Return the (X, Y) coordinate for the center point of the cell that contains the specified text.  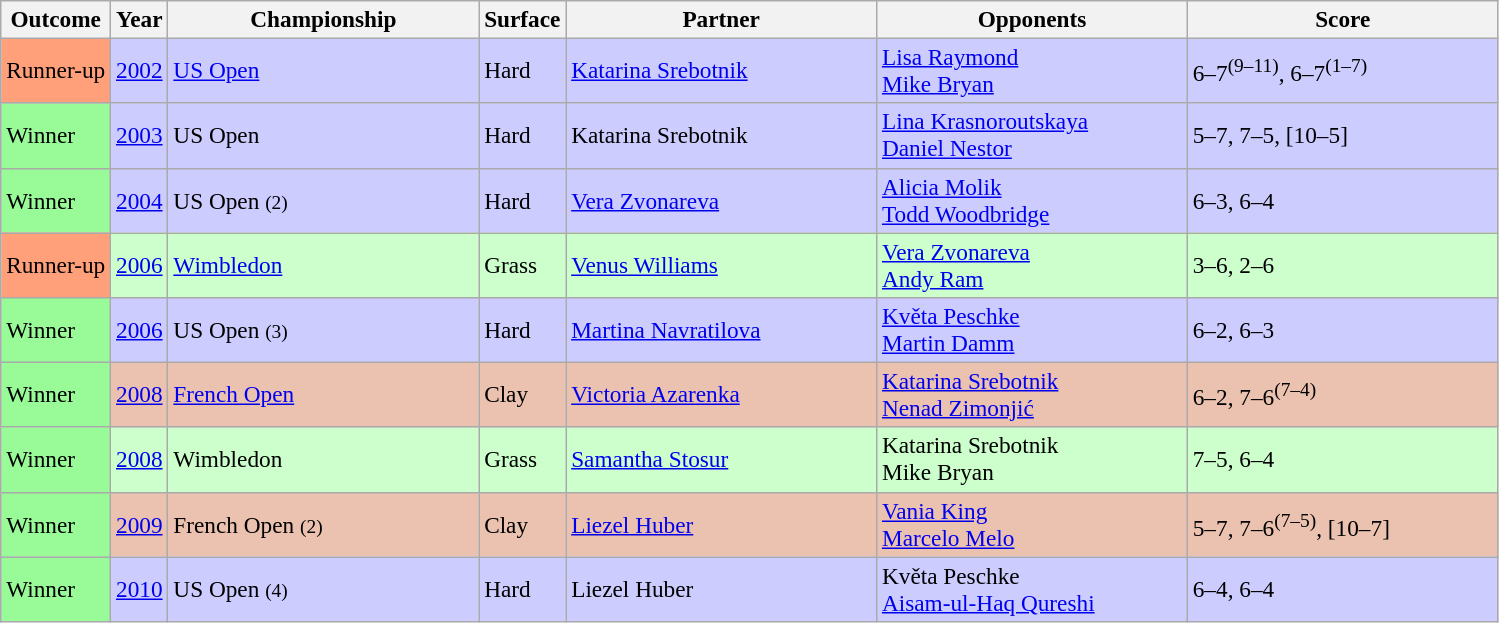
Outcome (56, 19)
6–2, 6–3 (1342, 330)
Surface (522, 19)
US Open (3) (324, 330)
Květa Peschke Martin Damm (1032, 330)
Lina Krasnoroutskaya Daniel Nestor (1032, 136)
2010 (140, 588)
US Open (4) (324, 588)
5–7, 7–6(7–5), [10–7] (1342, 524)
Martina Navratilova (722, 330)
6–3, 6–4 (1342, 200)
2004 (140, 200)
6–4, 6–4 (1342, 588)
Victoria Azarenka (722, 394)
7–5, 6–4 (1342, 460)
Partner (722, 19)
Opponents (1032, 19)
Vera Zvonareva Andy Ram (1032, 264)
Katarina Srebotnik Nenad Zimonjić (1032, 394)
Year (140, 19)
2009 (140, 524)
Katarina Srebotnik Mike Bryan (1032, 460)
2002 (140, 70)
Alicia Molik Todd Woodbridge (1032, 200)
Lisa Raymond Mike Bryan (1032, 70)
2003 (140, 136)
Championship (324, 19)
Vera Zvonareva (722, 200)
6–2, 7–6(7–4) (1342, 394)
Score (1342, 19)
3–6, 2–6 (1342, 264)
French Open (324, 394)
Venus Williams (722, 264)
Samantha Stosur (722, 460)
French Open (2) (324, 524)
6–7(9–11), 6–7(1–7) (1342, 70)
Květa Peschke Aisam-ul-Haq Qureshi (1032, 588)
5–7, 7–5, [10–5] (1342, 136)
US Open (2) (324, 200)
Vania King Marcelo Melo (1032, 524)
